Return the (X, Y) coordinate for the center point of the cell that contains the specified text.  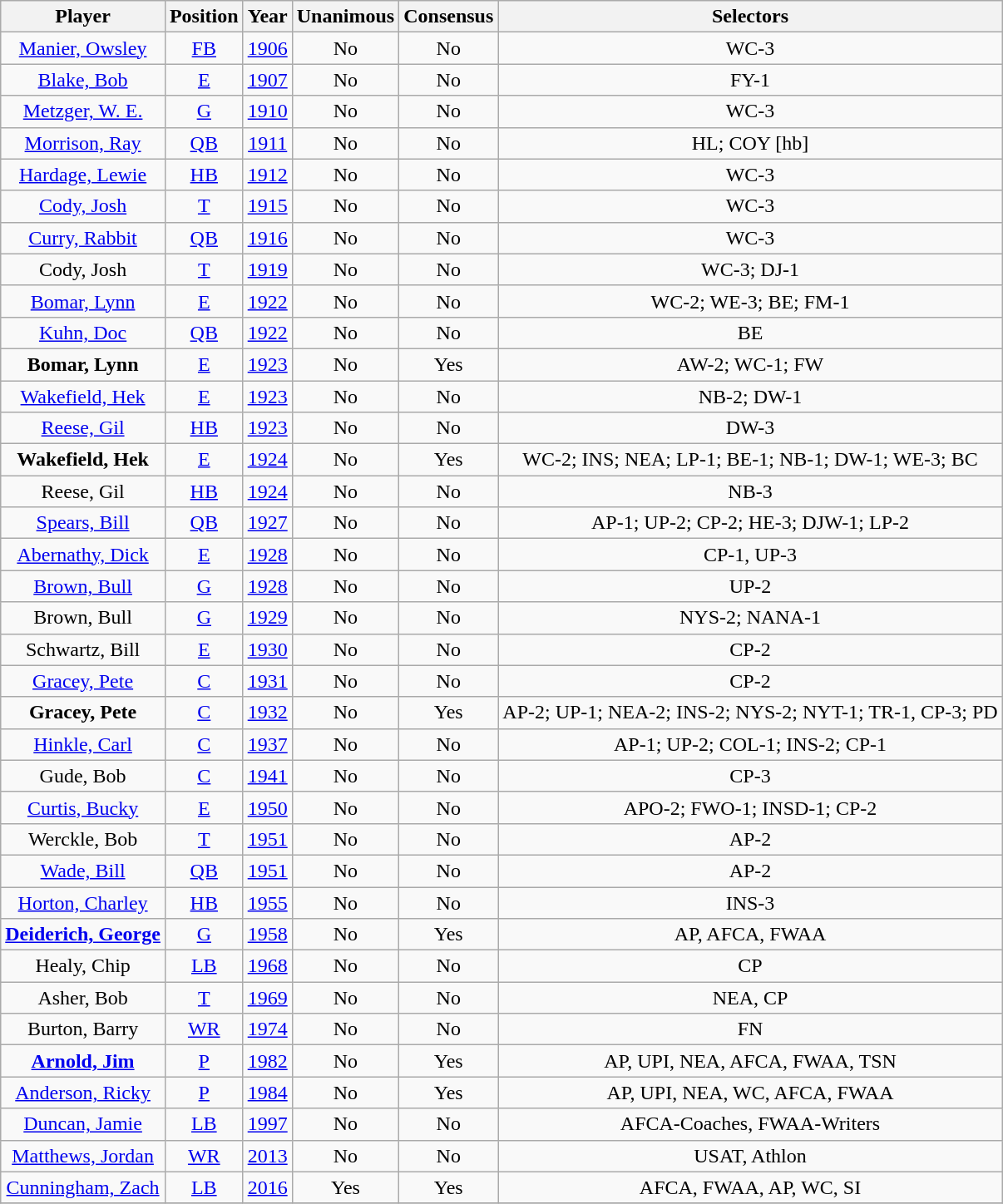
NB-2; DW-1 (750, 397)
CP-1, UP-3 (750, 555)
1907 (268, 80)
Horton, Charley (83, 902)
AFCA, FWAA, AP, WC, SI (750, 1187)
NYS-2; NANA-1 (750, 618)
AW-2; WC-1; FW (750, 364)
AFCA-Coaches, FWAA-Writers (750, 1124)
1941 (268, 776)
1937 (268, 744)
Matthews, Jordan (83, 1156)
1932 (268, 713)
Position (204, 17)
Abernathy, Dick (83, 555)
1968 (268, 966)
1906 (268, 48)
AP-1; UP-2; CP-2; HE-3; DJW-1; LP-2 (750, 523)
USAT, Athlon (750, 1156)
UP-2 (750, 586)
AP, AFCA, FWAA (750, 935)
Anderson, Ricky (83, 1093)
CP (750, 966)
Schwartz, Bill (83, 649)
Manier, Owsley (83, 48)
1915 (268, 206)
Asher, Bob (83, 998)
Hinkle, Carl (83, 744)
HL; COY [hb] (750, 143)
CP-3 (750, 776)
1931 (268, 681)
Deiderich, George (83, 935)
FB (204, 48)
1919 (268, 269)
Hardage, Lewie (83, 175)
1955 (268, 902)
WC-2; WE-3; BE; FM-1 (750, 301)
Metzger, W. E. (83, 111)
1927 (268, 523)
Burton, Barry (83, 1029)
NEA, CP (750, 998)
WC-2; INS; NEA; LP-1; BE-1; NB-1; DW-1; WE-3; BC (750, 460)
Blake, Bob (83, 80)
AP-2; UP-1; NEA-2; INS-2; NYS-2; NYT-1; TR-1, CP-3; PD (750, 713)
1930 (268, 649)
1911 (268, 143)
INS-3 (750, 902)
1929 (268, 618)
Werckle, Bob (83, 839)
AP-1; UP-2; COL-1; INS-2; CP-1 (750, 744)
AP, UPI, NEA, WC, AFCA, FWAA (750, 1093)
Gude, Bob (83, 776)
Cunningham, Zach (83, 1187)
Curtis, Bucky (83, 807)
Player (83, 17)
AP, UPI, NEA, AFCA, FWAA, TSN (750, 1061)
FY-1 (750, 80)
Consensus (449, 17)
1912 (268, 175)
Year (268, 17)
2013 (268, 1156)
Healy, Chip (83, 966)
Curry, Rabbit (83, 238)
1984 (268, 1093)
1916 (268, 238)
1974 (268, 1029)
1950 (268, 807)
APO-2; FWO-1; INSD-1; CP-2 (750, 807)
Unanimous (345, 17)
Wade, Bill (83, 871)
1958 (268, 935)
NB-3 (750, 491)
2016 (268, 1187)
1969 (268, 998)
1982 (268, 1061)
Morrison, Ray (83, 143)
Kuhn, Doc (83, 333)
DW-3 (750, 428)
Spears, Bill (83, 523)
Arnold, Jim (83, 1061)
1910 (268, 111)
FN (750, 1029)
Selectors (750, 17)
BE (750, 333)
1997 (268, 1124)
WC-3; DJ-1 (750, 269)
Duncan, Jamie (83, 1124)
